Return [x, y] of the center of cell containing provided text 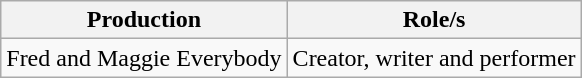
Creator, writer and performer [434, 58]
Fred and Maggie Everybody [144, 58]
Production [144, 20]
Role/s [434, 20]
